Capture the cell that displays the provided text and extract its [X, Y] central coordinate. 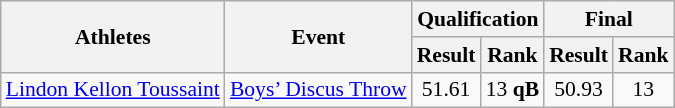
Event [318, 36]
Qualification [478, 19]
13 qB [513, 90]
Athletes [113, 36]
50.93 [578, 90]
Final [608, 19]
51.61 [446, 90]
13 [644, 90]
Lindon Kellon Toussaint [113, 90]
Boys’ Discus Throw [318, 90]
